Output the [X, Y] coordinate of the center of the cell containing the given text.  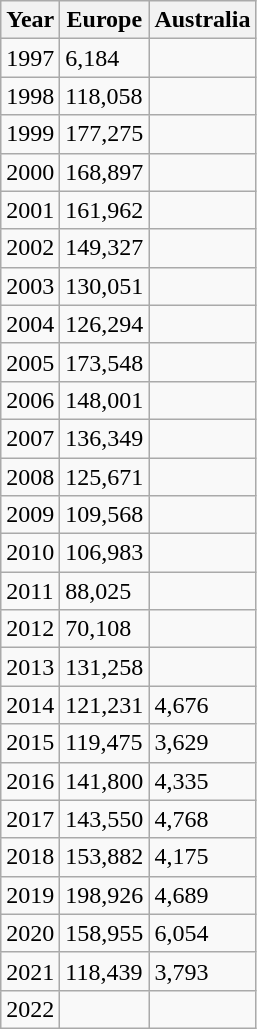
136,349 [104, 438]
177,275 [104, 134]
2006 [30, 400]
158,955 [104, 933]
1997 [30, 58]
6,184 [104, 58]
3,629 [202, 743]
2020 [30, 933]
119,475 [104, 743]
2003 [30, 286]
106,983 [104, 553]
Year [30, 20]
88,025 [104, 591]
2015 [30, 743]
118,058 [104, 96]
2017 [30, 819]
198,926 [104, 895]
2021 [30, 971]
2018 [30, 857]
130,051 [104, 286]
Australia [202, 20]
2005 [30, 362]
6,054 [202, 933]
2000 [30, 172]
4,335 [202, 781]
2011 [30, 591]
131,258 [104, 667]
2022 [30, 1009]
125,671 [104, 477]
109,568 [104, 515]
Europe [104, 20]
161,962 [104, 210]
4,175 [202, 857]
2001 [30, 210]
1998 [30, 96]
70,108 [104, 629]
2012 [30, 629]
121,231 [104, 705]
2013 [30, 667]
2009 [30, 515]
126,294 [104, 324]
2019 [30, 895]
173,548 [104, 362]
143,550 [104, 819]
148,001 [104, 400]
2010 [30, 553]
4,676 [202, 705]
2016 [30, 781]
2007 [30, 438]
141,800 [104, 781]
2002 [30, 248]
168,897 [104, 172]
2004 [30, 324]
118,439 [104, 971]
3,793 [202, 971]
2008 [30, 477]
149,327 [104, 248]
4,689 [202, 895]
2014 [30, 705]
1999 [30, 134]
4,768 [202, 819]
153,882 [104, 857]
